Capture the cell that displays the provided text and extract its [X, Y] central coordinate. 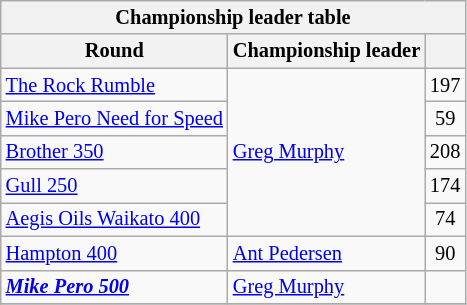
Championship leader [326, 51]
Round [114, 51]
Gull 250 [114, 186]
The Rock Rumble [114, 85]
59 [445, 118]
90 [445, 253]
Mike Pero 500 [114, 287]
Mike Pero Need for Speed [114, 118]
Championship leader table [234, 17]
Aegis Oils Waikato 400 [114, 219]
174 [445, 186]
208 [445, 152]
74 [445, 219]
Brother 350 [114, 152]
Hampton 400 [114, 253]
Ant Pedersen [326, 253]
197 [445, 85]
